For the text-containing cell, return its midpoint in [x, y] coordinate format. 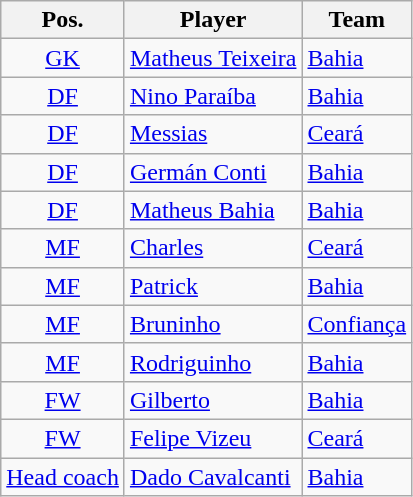
Charles [213, 248]
Nino Paraíba [213, 96]
Dado Cavalcanti [213, 477]
Rodriguinho [213, 362]
Team [357, 20]
Pos. [63, 20]
Germán Conti [213, 172]
Messias [213, 134]
Patrick [213, 286]
Confiança [357, 324]
Player [213, 20]
Matheus Bahia [213, 210]
Felipe Vizeu [213, 438]
GK [63, 58]
Gilberto [213, 400]
Bruninho [213, 324]
Head coach [63, 477]
Matheus Teixeira [213, 58]
